Identify which cell holds the provided text, then report its [X, Y] central coordinate. 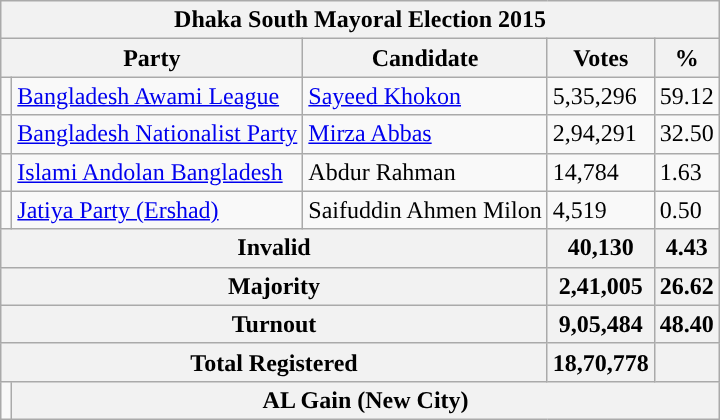
Saifuddin Ahmen Milon [425, 210]
Total Registered [274, 362]
Bangladesh Awami League [158, 96]
Islami Andolan Bangladesh [158, 172]
4.43 [686, 248]
Candidate [425, 58]
26.62 [686, 286]
% [686, 58]
9,05,484 [600, 324]
2,41,005 [600, 286]
5,35,296 [600, 96]
40,130 [600, 248]
48.40 [686, 324]
Turnout [274, 324]
Sayeed Khokon [425, 96]
Party [152, 58]
4,519 [600, 210]
Invalid [274, 248]
Jatiya Party (Ershad) [158, 210]
32.50 [686, 134]
AL Gain (New City) [366, 400]
0.50 [686, 210]
2,94,291 [600, 134]
14,784 [600, 172]
Dhaka South Mayoral Election 2015 [360, 20]
Bangladesh Nationalist Party [158, 134]
Mirza Abbas [425, 134]
18,70,778 [600, 362]
Votes [600, 58]
1.63 [686, 172]
Abdur Rahman [425, 172]
Majority [274, 286]
59.12 [686, 96]
